Identify which cell holds the provided text, then report its (X, Y) central coordinate. 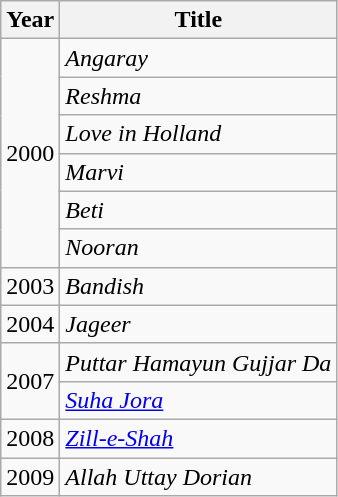
2009 (30, 477)
Angaray (198, 58)
Marvi (198, 172)
Beti (198, 210)
2007 (30, 381)
Title (198, 20)
Nooran (198, 248)
Reshma (198, 96)
Jageer (198, 324)
2003 (30, 286)
Puttar Hamayun Gujjar Da (198, 362)
Bandish (198, 286)
Year (30, 20)
Zill-e-Shah (198, 438)
Allah Uttay Dorian (198, 477)
2000 (30, 153)
2008 (30, 438)
Suha Jora (198, 400)
2004 (30, 324)
Love in Holland (198, 134)
